Pinpoint the cell where the given text exists, returning its (X, Y) midpoint coordinate. 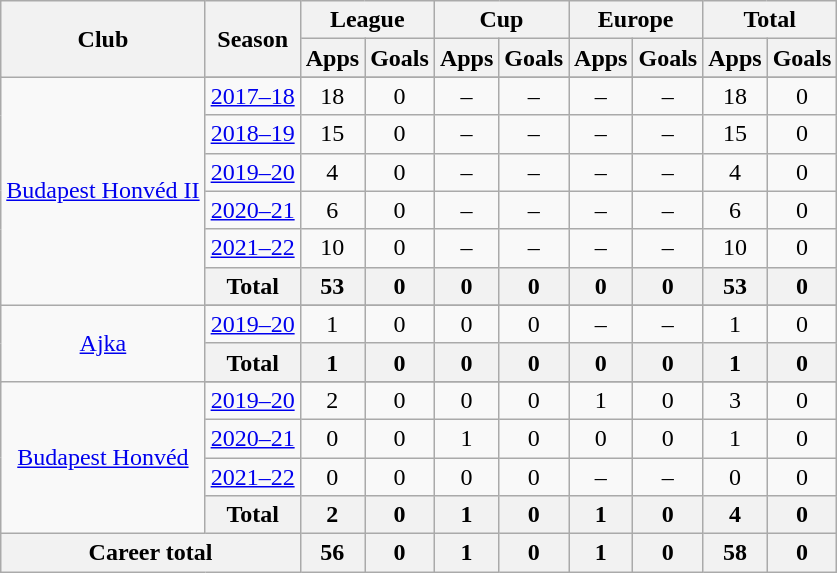
3 (735, 400)
Europe (636, 20)
Cup (501, 20)
56 (332, 553)
58 (735, 553)
Career total (150, 553)
Club (103, 39)
2017–18 (252, 96)
Season (252, 39)
Budapest Honvéd (103, 457)
Ajka (103, 343)
Budapest Honvéd II (103, 191)
2018–19 (252, 134)
League (367, 20)
